Detect which cell encompasses the target text, then output its [x, y] center coordinate. 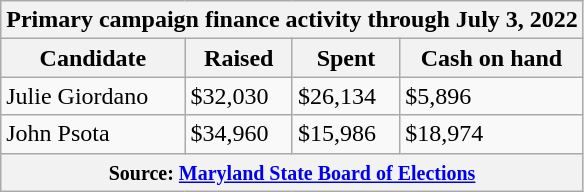
$5,896 [492, 96]
$18,974 [492, 134]
John Psota [93, 134]
$34,960 [238, 134]
Julie Giordano [93, 96]
Candidate [93, 58]
Source: Maryland State Board of Elections [292, 172]
Primary campaign finance activity through July 3, 2022 [292, 20]
Raised [238, 58]
Cash on hand [492, 58]
$15,986 [346, 134]
$26,134 [346, 96]
$32,030 [238, 96]
Spent [346, 58]
